From the cell containing the given text, extract its center point as [X, Y] coordinate. 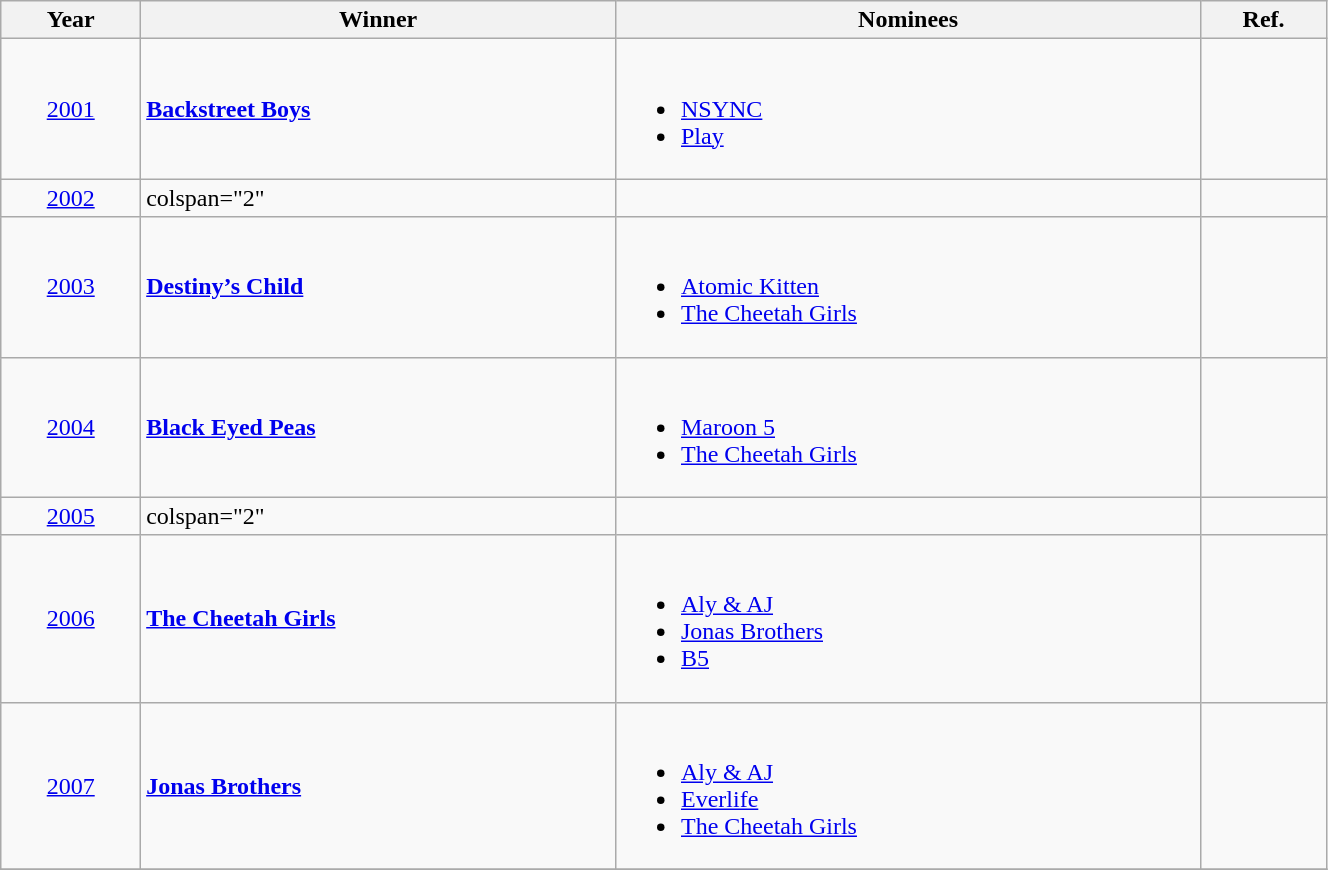
2003 [71, 287]
Aly & AJJonas BrothersB5 [908, 618]
Winner [378, 20]
Destiny’s Child [378, 287]
Jonas Brothers [378, 786]
Backstreet Boys [378, 109]
Aly & AJEverlifeThe Cheetah Girls [908, 786]
Nominees [908, 20]
NSYNCPlay [908, 109]
2001 [71, 109]
2004 [71, 427]
2006 [71, 618]
2007 [71, 786]
Year [71, 20]
2002 [71, 198]
The Cheetah Girls [378, 618]
Ref. [1264, 20]
Maroon 5The Cheetah Girls [908, 427]
2005 [71, 516]
Black Eyed Peas [378, 427]
Atomic KittenThe Cheetah Girls [908, 287]
